Pinpoint the cell where the given text exists, returning its (x, y) midpoint coordinate. 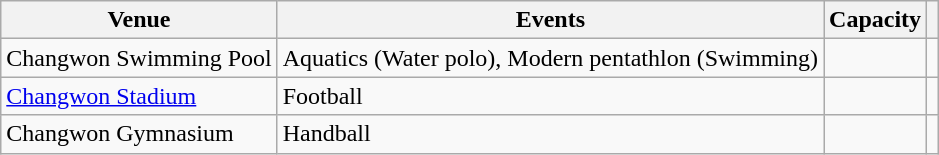
Changwon Swimming Pool (139, 58)
Capacity (876, 20)
Changwon Stadium (139, 96)
Aquatics (Water polo), Modern pentathlon (Swimming) (550, 58)
Venue (139, 20)
Football (550, 96)
Changwon Gymnasium (139, 134)
Handball (550, 134)
Events (550, 20)
